Provide the [X, Y] coordinate of the cell's center where the given text is located.  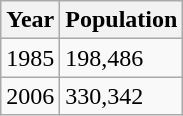
Year [30, 20]
330,342 [122, 96]
Population [122, 20]
1985 [30, 58]
198,486 [122, 58]
2006 [30, 96]
